Return the (X, Y) coordinate for the center point of the cell that contains the specified text.  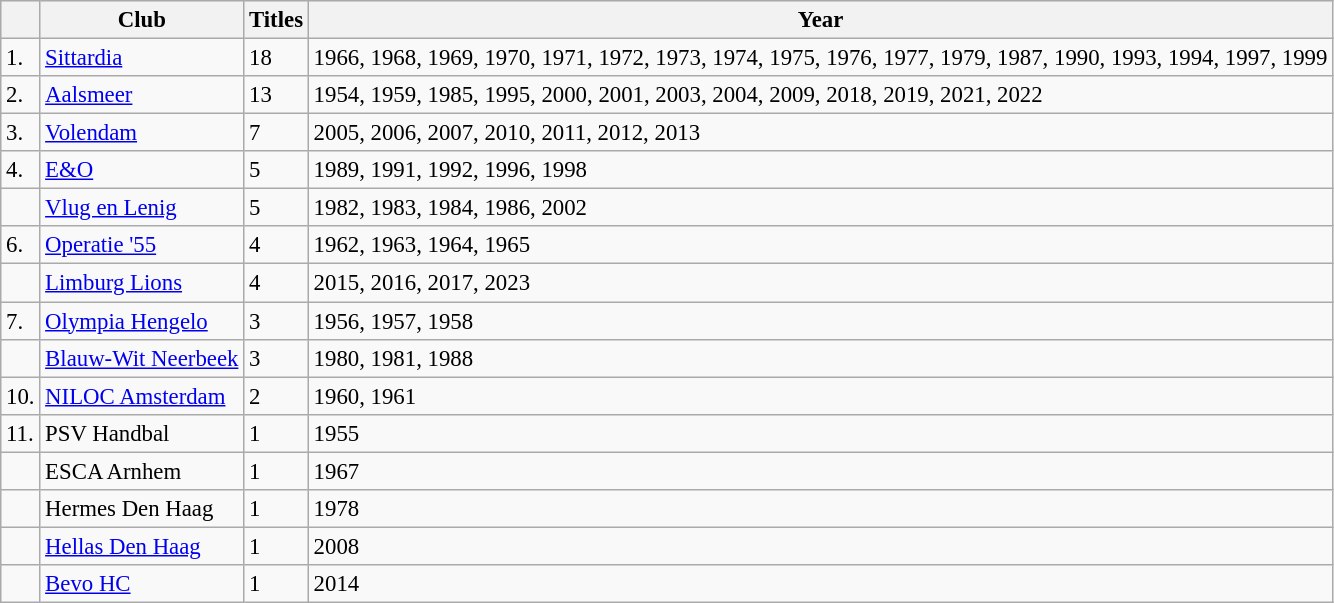
18 (276, 58)
Sittardia (142, 58)
NILOC Amsterdam (142, 396)
Titles (276, 20)
1980, 1981, 1988 (820, 358)
PSV Handbal (142, 433)
Club (142, 20)
Blauw-Wit Neerbeek (142, 358)
Limburg Lions (142, 283)
Bevo HC (142, 584)
2008 (820, 546)
2014 (820, 584)
7. (20, 321)
6. (20, 245)
10. (20, 396)
Hermes Den Haag (142, 509)
1956, 1957, 1958 (820, 321)
Vlug en Lenig (142, 208)
Year (820, 20)
11. (20, 433)
4. (20, 170)
7 (276, 133)
1967 (820, 471)
E&O (142, 170)
Hellas Den Haag (142, 546)
1982, 1983, 1984, 1986, 2002 (820, 208)
13 (276, 95)
1954, 1959, 1985, 1995, 2000, 2001, 2003, 2004, 2009, 2018, 2019, 2021, 2022 (820, 95)
2 (276, 396)
Operatie '55 (142, 245)
2. (20, 95)
1955 (820, 433)
Olympia Hengelo (142, 321)
Aalsmeer (142, 95)
3. (20, 133)
1989, 1991, 1992, 1996, 1998 (820, 170)
ESCA Arnhem (142, 471)
Volendam (142, 133)
1. (20, 58)
1960, 1961 (820, 396)
1978 (820, 509)
2015, 2016, 2017, 2023 (820, 283)
2005, 2006, 2007, 2010, 2011, 2012, 2013 (820, 133)
1966, 1968, 1969, 1970, 1971, 1972, 1973, 1974, 1975, 1976, 1977, 1979, 1987, 1990, 1993, 1994, 1997, 1999 (820, 58)
1962, 1963, 1964, 1965 (820, 245)
